Locate the cell with the specified text and output its (X, Y) center coordinate. 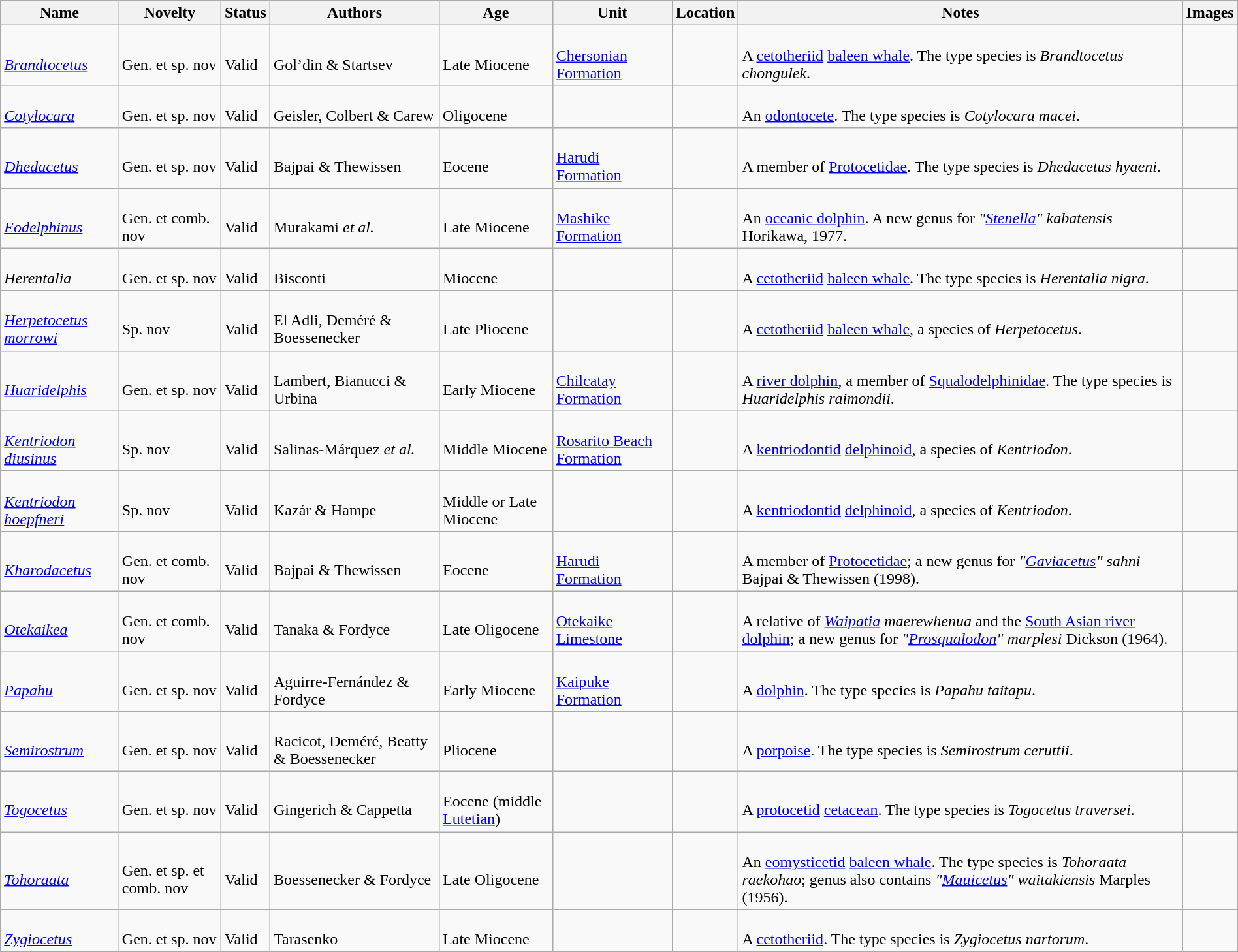
Otekaike Limestone (612, 621)
A cetotheriid baleen whale, a species of Herpetocetus. (960, 321)
Authors (354, 13)
Eodelphinus (60, 218)
Middle or Late Miocene (496, 501)
Murakami et al. (354, 218)
Age (496, 13)
A cetotheriid baleen whale. The type species is Herentalia nigra. (960, 269)
Location (705, 13)
Boessenecker & Fordyce (354, 871)
Middle Miocene (496, 441)
A cetotheriid baleen whale. The type species is Brandtocetus chongulek. (960, 56)
Lambert, Bianucci & Urbina (354, 381)
A cetotheriid. The type species is Zygiocetus nartorum. (960, 931)
Herentalia (60, 269)
Bisconti (354, 269)
Miocene (496, 269)
Eocene (middle Lutetian) (496, 802)
Racicot, Deméré, Beatty & Boessenecker (354, 742)
A member of Protocetidae. The type species is Dhedacetus hyaeni. (960, 158)
Kharodacetus (60, 561)
Aguirre-Fernández & Fordyce (354, 682)
Otekaikea (60, 621)
Papahu (60, 682)
Oligocene (496, 107)
Huaridelphis (60, 381)
Herpetocetus morrowi (60, 321)
Kentriodon diusinus (60, 441)
Tohoraata (60, 871)
Chilcatay Formation (612, 381)
Togocetus (60, 802)
Tarasenko (354, 931)
An oceanic dolphin. A new genus for "Stenella" kabatensis Horikawa, 1977. (960, 218)
Tanaka & Fordyce (354, 621)
Novelty (170, 13)
Gingerich & Cappetta (354, 802)
A river dolphin, a member of Squalodelphinidae. The type species is Huaridelphis raimondii. (960, 381)
A relative of Waipatia maerewhenua and the South Asian river dolphin; a new genus for "Prosqualodon" marplesi Dickson (1964). (960, 621)
Chersonian Formation (612, 56)
El Adli, Deméré & Boessenecker (354, 321)
Kaipuke Formation (612, 682)
Rosarito Beach Formation (612, 441)
Kazár & Hampe (354, 501)
Gol’din & Startsev (354, 56)
An odontocete. The type species is Cotylocara macei. (960, 107)
A porpoise. The type species is Semirostrum ceruttii. (960, 742)
Notes (960, 13)
Unit (612, 13)
An eomysticetid baleen whale. The type species is Tohoraata raekohao; genus also contains "Mauicetus" waitakiensis Marples (1956). (960, 871)
Mashike Formation (612, 218)
Status (246, 13)
A protocetid cetacean. The type species is Togocetus traversei. (960, 802)
Pliocene (496, 742)
Salinas-Márquez et al. (354, 441)
Late Pliocene (496, 321)
Gen. et sp. et comb. nov (170, 871)
Name (60, 13)
Zygiocetus (60, 931)
A member of Protocetidae; a new genus for "Gaviacetus" sahni Bajpai & Thewissen (1998). (960, 561)
Brandtocetus (60, 56)
Images (1210, 13)
Dhedacetus (60, 158)
Kentriodon hoepfneri (60, 501)
A dolphin. The type species is Papahu taitapu. (960, 682)
Geisler, Colbert & Carew (354, 107)
Semirostrum (60, 742)
Cotylocara (60, 107)
